Output the [x, y] coordinate of the center of the cell containing the given text.  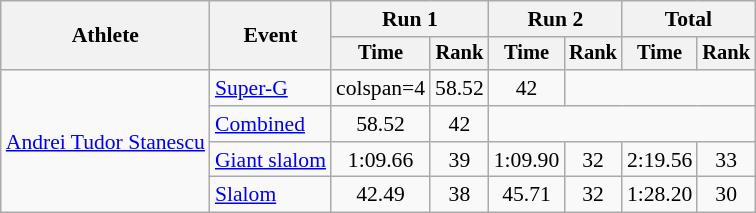
Total [688, 19]
2:19.56 [660, 160]
1:28.20 [660, 195]
Andrei Tudor Stanescu [106, 141]
Run 1 [410, 19]
Run 2 [556, 19]
33 [726, 160]
1:09.90 [526, 160]
1:09.66 [380, 160]
Event [270, 36]
39 [460, 160]
colspan=4 [380, 88]
Combined [270, 124]
42.49 [380, 195]
38 [460, 195]
Athlete [106, 36]
Slalom [270, 195]
30 [726, 195]
Giant slalom [270, 160]
45.71 [526, 195]
Super-G [270, 88]
